Return (x, y) of the center of cell containing provided text 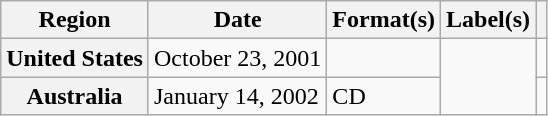
Date (237, 20)
United States (75, 58)
Label(s) (488, 20)
October 23, 2001 (237, 58)
January 14, 2002 (237, 96)
Australia (75, 96)
Region (75, 20)
Format(s) (384, 20)
CD (384, 96)
